Return the (x, y) coordinate for the center point of the cell that contains the specified text.  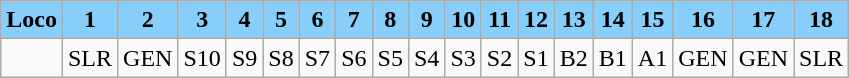
6 (317, 20)
17 (763, 20)
13 (574, 20)
S4 (426, 58)
S7 (317, 58)
A1 (652, 58)
S2 (499, 58)
S10 (202, 58)
S8 (281, 58)
12 (536, 20)
3 (202, 20)
10 (463, 20)
B1 (612, 58)
Loco (32, 20)
9 (426, 20)
1 (90, 20)
8 (390, 20)
15 (652, 20)
S6 (354, 58)
4 (244, 20)
7 (354, 20)
5 (281, 20)
S3 (463, 58)
14 (612, 20)
16 (703, 20)
11 (499, 20)
S5 (390, 58)
18 (822, 20)
2 (148, 20)
S1 (536, 58)
B2 (574, 58)
S9 (244, 58)
